Determine the (X, Y) coordinate at the center of the cell enclosing the given text.  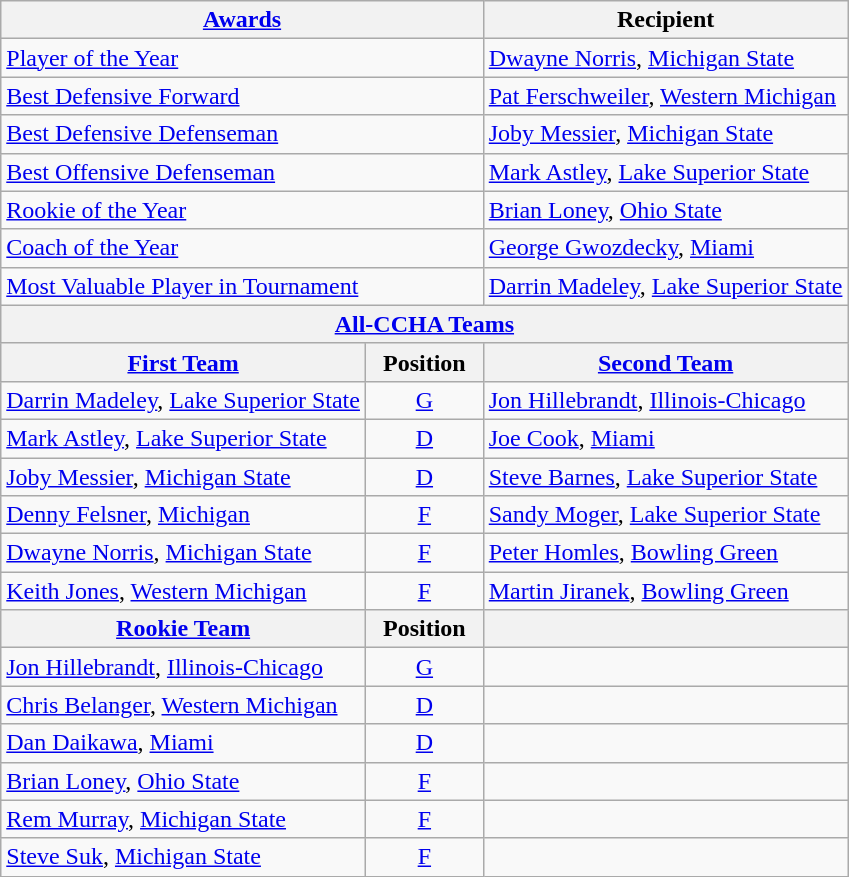
Pat Ferschweiler, Western Michigan (666, 96)
Rem Murray, Michigan State (184, 819)
Player of the Year (242, 58)
Second Team (666, 362)
Best Defensive Forward (242, 96)
Best Offensive Defenseman (242, 172)
Awards (242, 20)
Dan Daikawa, Miami (184, 743)
Peter Homles, Bowling Green (666, 553)
Denny Felsner, Michigan (184, 515)
Martin Jiranek, Bowling Green (666, 591)
Chris Belanger, Western Michigan (184, 705)
Rookie of the Year (242, 210)
Rookie Team (184, 629)
First Team (184, 362)
Most Valuable Player in Tournament (242, 286)
Steve Suk, Michigan State (184, 857)
All-CCHA Teams (424, 324)
Keith Jones, Western Michigan (184, 591)
Sandy Moger, Lake Superior State (666, 515)
Best Defensive Defenseman (242, 134)
George Gwozdecky, Miami (666, 248)
Steve Barnes, Lake Superior State (666, 477)
Recipient (666, 20)
Coach of the Year (242, 248)
Joe Cook, Miami (666, 438)
